From the cell containing the given text, extract its center point as (x, y) coordinate. 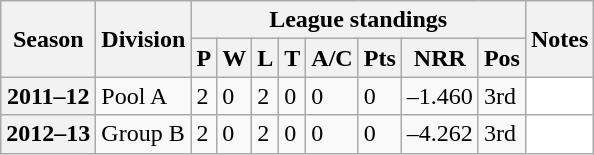
A/C (332, 58)
2012–13 (48, 134)
Pts (380, 58)
2011–12 (48, 96)
Pos (502, 58)
Notes (559, 39)
T (292, 58)
League standings (358, 20)
W (234, 58)
Division (144, 39)
–1.460 (440, 96)
Season (48, 39)
Pool A (144, 96)
Group B (144, 134)
–4.262 (440, 134)
NRR (440, 58)
L (266, 58)
P (204, 58)
